Extract the (x, y) coordinate from the center of the cell holding the provided text.  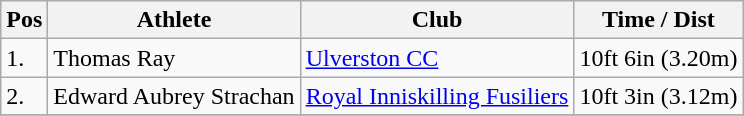
Athlete (174, 20)
1. (24, 58)
10ft 6in (3.20m) (658, 58)
Royal Inniskilling Fusiliers (437, 96)
2. (24, 96)
Club (437, 20)
Ulverston CC (437, 58)
10ft 3in (3.12m) (658, 96)
Thomas Ray (174, 58)
Pos (24, 20)
Edward Aubrey Strachan (174, 96)
Time / Dist (658, 20)
